Return (X, Y) of the center of cell containing provided text 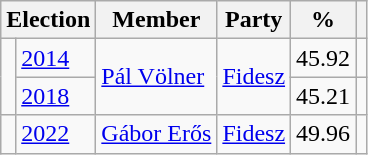
Gábor Erős (156, 134)
2018 (56, 96)
% (324, 20)
49.96 (324, 134)
2014 (56, 58)
Party (254, 20)
Pál Völner (156, 77)
45.92 (324, 58)
45.21 (324, 96)
Election (48, 20)
Member (156, 20)
2022 (56, 134)
